Capture the cell that displays the provided text and extract its (x, y) central coordinate. 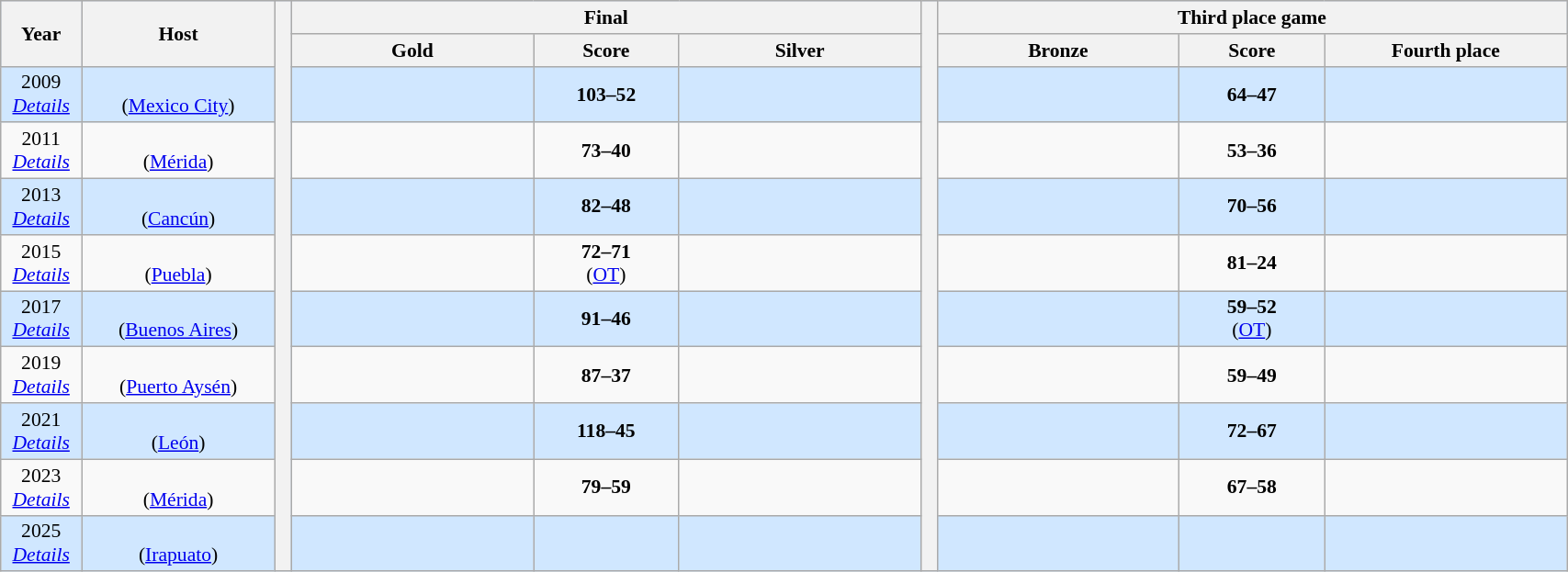
72–71 (OT) (606, 263)
(Mexico City) (178, 94)
2021Details (41, 432)
2017Details (41, 320)
70–56 (1252, 207)
Silver (800, 50)
(Cancún) (178, 207)
59–49 (1252, 375)
2019Details (41, 375)
73–40 (606, 151)
72–67 (1252, 432)
91–46 (606, 320)
103–52 (606, 94)
2025Details (41, 544)
Year (41, 33)
118–45 (606, 432)
64–47 (1252, 94)
53–36 (1252, 151)
Third place game (1252, 17)
81–24 (1252, 263)
Bronze (1058, 50)
(Puebla) (178, 263)
(Puerto Aysén) (178, 375)
2013Details (41, 207)
2015Details (41, 263)
87–37 (606, 375)
82–48 (606, 207)
(Buenos Aires) (178, 320)
59–52(OT) (1252, 320)
(Irapuato) (178, 544)
79–59 (606, 487)
Final (606, 17)
Host (178, 33)
67–58 (1252, 487)
(León) (178, 432)
Gold (412, 50)
2023Details (41, 487)
2009Details (41, 94)
Fourth place (1446, 50)
2011Details (41, 151)
